For the text-containing cell, return its midpoint in [x, y] coordinate format. 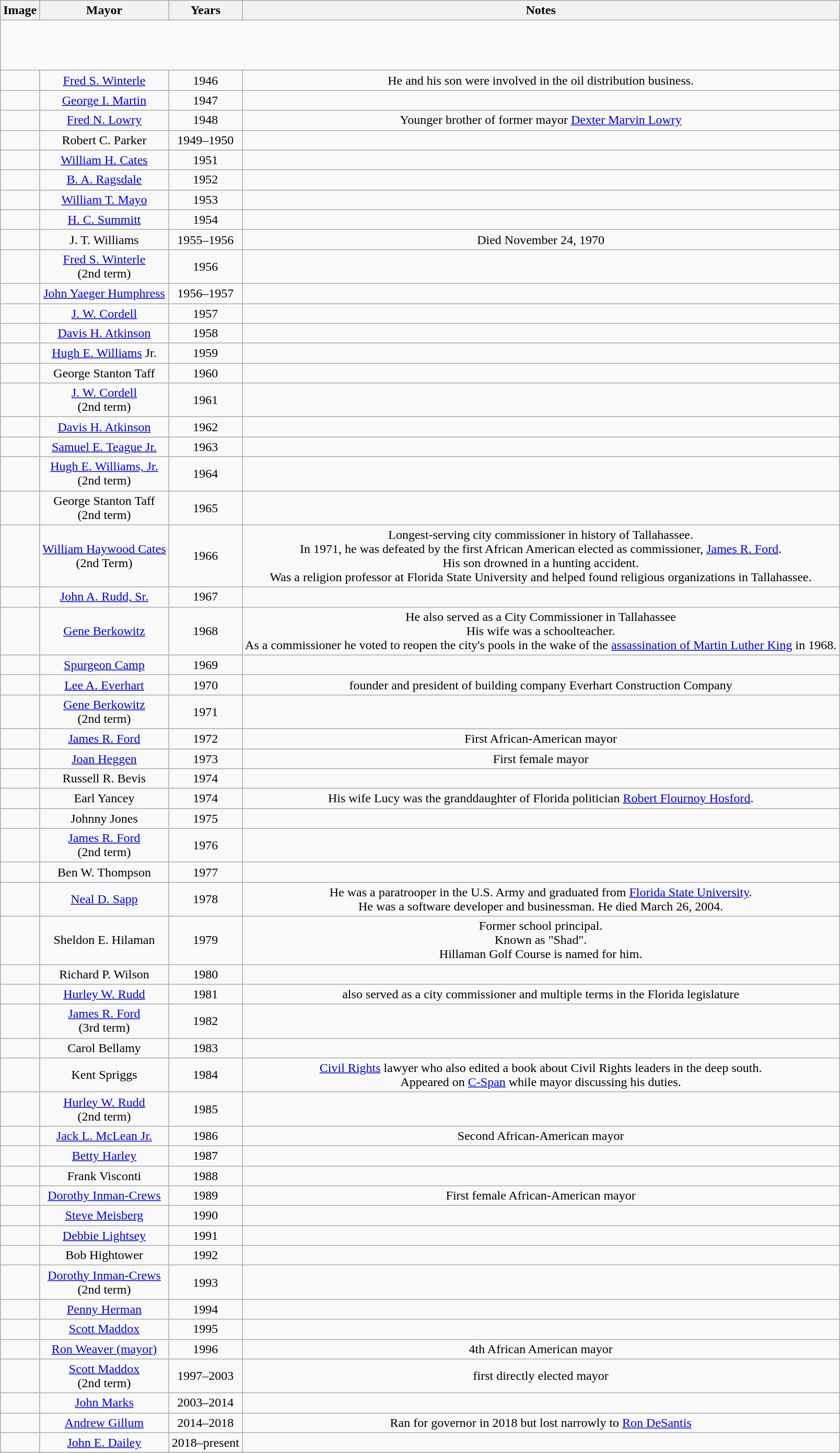
1973 [205, 758]
Dorothy Inman-Crews [104, 1196]
4th African American mayor [541, 1349]
1972 [205, 739]
Carol Bellamy [104, 1048]
1952 [205, 180]
First female African-American mayor [541, 1196]
1992 [205, 1255]
1991 [205, 1236]
1980 [205, 974]
1988 [205, 1175]
John Marks [104, 1403]
Lee A. Everhart [104, 685]
1953 [205, 200]
1967 [205, 597]
J. W. Cordell [104, 313]
1956–1957 [205, 293]
His wife Lucy was the granddaughter of Florida politician Robert Flournoy Hosford. [541, 799]
John A. Rudd, Sr. [104, 597]
Mayor [104, 10]
Dorothy Inman-Crews(2nd term) [104, 1283]
Hugh E. Williams, Jr. (2nd term) [104, 474]
Kent Spriggs [104, 1075]
1987 [205, 1156]
Andrew Gillum [104, 1423]
John Yaeger Humphress [104, 293]
Scott Maddox (2nd term) [104, 1376]
Scott Maddox [104, 1329]
1978 [205, 899]
1958 [205, 333]
1970 [205, 685]
2003–2014 [205, 1403]
1985 [205, 1109]
Neal D. Sapp [104, 899]
1961 [205, 400]
1960 [205, 373]
1959 [205, 353]
James R. Ford (2nd term) [104, 846]
1976 [205, 846]
Ben W. Thompson [104, 872]
1954 [205, 220]
Sheldon E. Hilaman [104, 940]
1956 [205, 267]
1968 [205, 631]
Civil Rights lawyer who also edited a book about Civil Rights leaders in the deep south. Appeared on C-Span while mayor discussing his duties. [541, 1075]
William H. Cates [104, 160]
1994 [205, 1309]
1977 [205, 872]
Betty Harley [104, 1156]
Image [20, 10]
1969 [205, 665]
1981 [205, 994]
1966 [205, 556]
Second African-American mayor [541, 1136]
Gene Berkowitz [104, 631]
Died November 24, 1970 [541, 239]
Fred S. Winterle [104, 80]
1946 [205, 80]
1963 [205, 447]
Ran for governor in 2018 but lost narrowly to Ron DeSantis [541, 1423]
Frank Visconti [104, 1175]
Steve Meisberg [104, 1216]
1947 [205, 100]
Gene Berkowitz (2nd term) [104, 712]
John E. Dailey [104, 1443]
Richard P. Wilson [104, 974]
Earl Yancey [104, 799]
1964 [205, 474]
Johnny Jones [104, 818]
Notes [541, 10]
1955–1956 [205, 239]
H. C. Summitt [104, 220]
1971 [205, 712]
First female mayor [541, 758]
B. A. Ragsdale [104, 180]
First African-American mayor [541, 739]
1983 [205, 1048]
1962 [205, 427]
He and his son were involved in the oil distribution business. [541, 80]
1982 [205, 1021]
Penny Herman [104, 1309]
Hugh E. Williams Jr. [104, 353]
Hurley W. Rudd [104, 994]
William Haywood Cates(2nd Term) [104, 556]
1997–2003 [205, 1376]
George I. Martin [104, 100]
1949–1950 [205, 140]
1975 [205, 818]
J. W. Cordell (2nd term) [104, 400]
Hurley W. Rudd (2nd term) [104, 1109]
also served as a city commissioner and multiple terms in the Florida legislature [541, 994]
first directly elected mayor [541, 1376]
1951 [205, 160]
2014–2018 [205, 1423]
Russell R. Bevis [104, 779]
J. T. Williams [104, 239]
George Stanton Taff (2nd term) [104, 508]
2018–present [205, 1443]
George Stanton Taff [104, 373]
1990 [205, 1216]
Ron Weaver (mayor) [104, 1349]
Younger brother of former mayor Dexter Marvin Lowry [541, 120]
Jack L. McLean Jr. [104, 1136]
Robert C. Parker [104, 140]
Samuel E. Teague Jr. [104, 447]
1995 [205, 1329]
1965 [205, 508]
Debbie Lightsey [104, 1236]
Former school principal. Known as "Shad". Hillaman Golf Course is named for him. [541, 940]
1984 [205, 1075]
1948 [205, 120]
Years [205, 10]
Bob Hightower [104, 1255]
James R. Ford (3rd term) [104, 1021]
Fred N. Lowry [104, 120]
James R. Ford [104, 739]
Joan Heggen [104, 758]
founder and president of building company Everhart Construction Company [541, 685]
Fred S. Winterle (2nd term) [104, 267]
1989 [205, 1196]
1957 [205, 313]
William T. Mayo [104, 200]
1993 [205, 1283]
1996 [205, 1349]
1986 [205, 1136]
Spurgeon Camp [104, 665]
1979 [205, 940]
